Determine the [X, Y] coordinate at the center of the cell enclosing the given text.  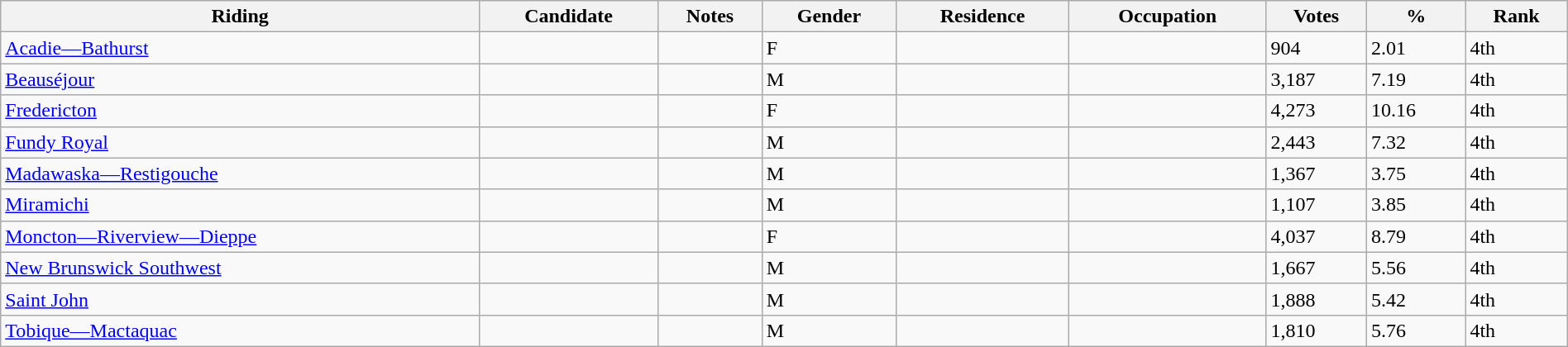
1,667 [1317, 268]
New Brunswick Southwest [240, 268]
Madawaska—Restigouche [240, 173]
Residence [982, 17]
7.32 [1416, 142]
Rank [1517, 17]
Fundy Royal [240, 142]
1,107 [1317, 205]
1,367 [1317, 173]
Miramichi [240, 205]
% [1416, 17]
Tobique—Mactaquac [240, 330]
Beauséjour [240, 79]
904 [1317, 48]
4,273 [1317, 111]
1,810 [1317, 330]
Gender [829, 17]
5.76 [1416, 330]
Fredericton [240, 111]
Riding [240, 17]
Votes [1317, 17]
Saint John [240, 299]
3.75 [1416, 173]
Candidate [568, 17]
5.42 [1416, 299]
Acadie—Bathurst [240, 48]
2.01 [1416, 48]
3.85 [1416, 205]
7.19 [1416, 79]
Notes [710, 17]
3,187 [1317, 79]
Occupation [1168, 17]
10.16 [1416, 111]
4,037 [1317, 236]
1,888 [1317, 299]
5.56 [1416, 268]
8.79 [1416, 236]
Moncton—Riverview—Dieppe [240, 236]
2,443 [1317, 142]
